Pinpoint the cell where the given text exists, returning its (X, Y) midpoint coordinate. 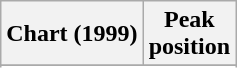
Peakposition (189, 34)
Chart (1999) (72, 34)
